Find where the given text appears and provide that cell's center as (X, Y) coordinate. 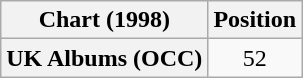
52 (255, 58)
Chart (1998) (104, 20)
Position (255, 20)
UK Albums (OCC) (104, 58)
